Output the (x, y) coordinate of the center of the cell containing the given text.  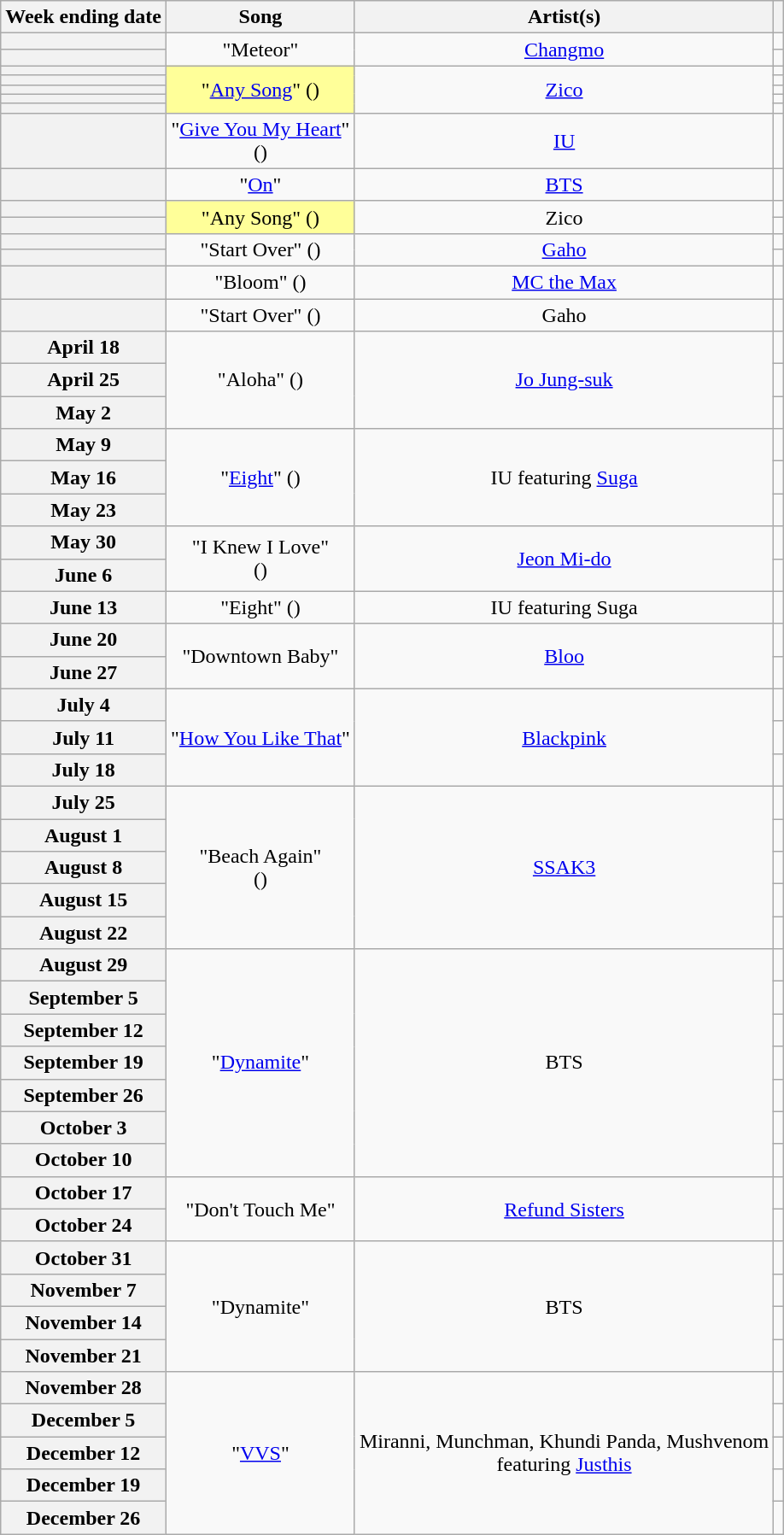
September 12 (84, 1030)
Jeon Mi-do (564, 559)
Refund Sisters (564, 1209)
August 29 (84, 965)
December 19 (84, 1485)
"Meteor" (261, 50)
October 3 (84, 1128)
October 17 (84, 1192)
June 27 (84, 672)
September 5 (84, 998)
July 11 (84, 737)
June 20 (84, 640)
Blackpink (564, 737)
"I Knew I Love"() (261, 559)
October 24 (84, 1225)
July 25 (84, 802)
"How You Like That" (261, 737)
November 28 (84, 1388)
November 7 (84, 1290)
"VVS" (261, 1453)
August 22 (84, 933)
Miranni, Munchman, Khundi Panda, Mushvenomfeaturing Justhis (564, 1453)
August 15 (84, 900)
"Give You My Heart"() (261, 140)
MC the Max (564, 282)
July 18 (84, 770)
October 31 (84, 1257)
April 18 (84, 348)
August 8 (84, 868)
May 2 (84, 413)
July 4 (84, 705)
May 30 (84, 542)
September 19 (84, 1063)
Bloo (564, 656)
November 21 (84, 1356)
November 14 (84, 1322)
December 5 (84, 1421)
December 12 (84, 1453)
"On" (261, 185)
Changmo (564, 50)
"Beach Again"() (261, 867)
April 25 (84, 380)
Song (261, 17)
"Don't Touch Me" (261, 1209)
"Bloom" () (261, 282)
June 6 (84, 575)
June 13 (84, 607)
August 1 (84, 835)
December 26 (84, 1518)
Week ending date (84, 17)
"Downtown Baby" (261, 656)
October 10 (84, 1160)
Jo Jung-suk (564, 380)
September 26 (84, 1095)
"Aloha" () (261, 380)
May 16 (84, 477)
Artist(s) (564, 17)
May 9 (84, 445)
SSAK3 (564, 867)
May 23 (84, 510)
IU (564, 140)
